Pinpoint the cell where the given text exists, returning its [X, Y] midpoint coordinate. 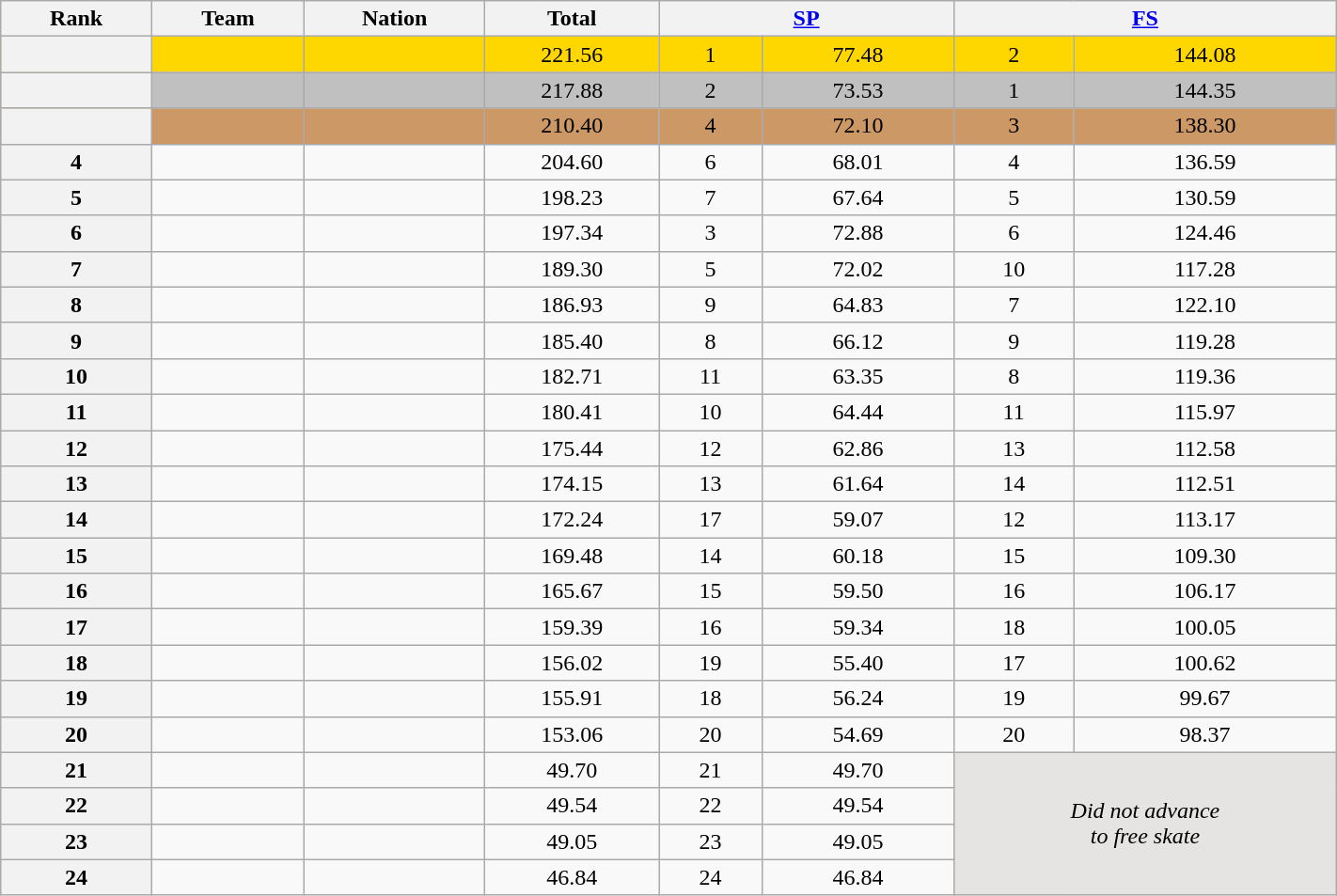
159.39 [572, 627]
210.40 [572, 126]
64.83 [858, 305]
122.10 [1205, 305]
98.37 [1205, 734]
186.93 [572, 305]
117.28 [1205, 269]
SP [807, 19]
138.30 [1205, 126]
189.30 [572, 269]
109.30 [1205, 556]
204.60 [572, 162]
77.48 [858, 55]
62.86 [858, 448]
72.10 [858, 126]
73.53 [858, 90]
124.46 [1205, 233]
180.41 [572, 412]
156.02 [572, 663]
198.23 [572, 197]
Did not advanceto free skate [1145, 824]
174.15 [572, 484]
67.64 [858, 197]
59.34 [858, 627]
64.44 [858, 412]
61.64 [858, 484]
217.88 [572, 90]
68.01 [858, 162]
55.40 [858, 663]
175.44 [572, 448]
115.97 [1205, 412]
165.67 [572, 591]
119.36 [1205, 376]
60.18 [858, 556]
144.08 [1205, 55]
59.07 [858, 520]
Total [572, 19]
144.35 [1205, 90]
106.17 [1205, 591]
172.24 [572, 520]
185.40 [572, 340]
119.28 [1205, 340]
63.35 [858, 376]
FS [1145, 19]
Nation [395, 19]
66.12 [858, 340]
72.88 [858, 233]
221.56 [572, 55]
112.58 [1205, 448]
182.71 [572, 376]
130.59 [1205, 197]
136.59 [1205, 162]
169.48 [572, 556]
197.34 [572, 233]
Team [228, 19]
112.51 [1205, 484]
153.06 [572, 734]
72.02 [858, 269]
113.17 [1205, 520]
99.67 [1205, 699]
59.50 [858, 591]
Rank [77, 19]
56.24 [858, 699]
100.05 [1205, 627]
100.62 [1205, 663]
155.91 [572, 699]
54.69 [858, 734]
